Scan for the cell matching the given text and deliver its [x, y] coordinate at center. 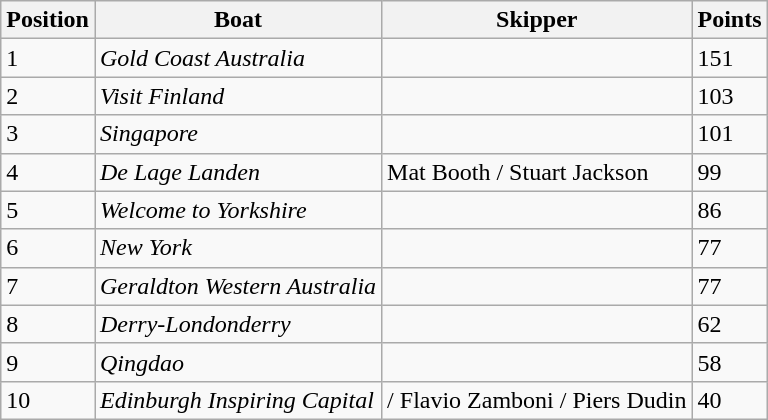
Position [48, 20]
2 [48, 96]
Gold Coast Australia [238, 58]
De Lage Landen [238, 172]
8 [48, 324]
99 [730, 172]
Qingdao [238, 362]
10 [48, 400]
4 [48, 172]
1 [48, 58]
3 [48, 134]
103 [730, 96]
5 [48, 210]
7 [48, 286]
Skipper [537, 20]
Visit Finland [238, 96]
101 [730, 134]
151 [730, 58]
Geraldton Western Australia [238, 286]
6 [48, 248]
9 [48, 362]
86 [730, 210]
Derry-Londonderry [238, 324]
58 [730, 362]
/ Flavio Zamboni / Piers Dudin [537, 400]
New York [238, 248]
62 [730, 324]
Singapore [238, 134]
Mat Booth / Stuart Jackson [537, 172]
Points [730, 20]
40 [730, 400]
Edinburgh Inspiring Capital [238, 400]
Boat [238, 20]
Welcome to Yorkshire [238, 210]
